Capture the cell that displays the provided text and extract its [x, y] central coordinate. 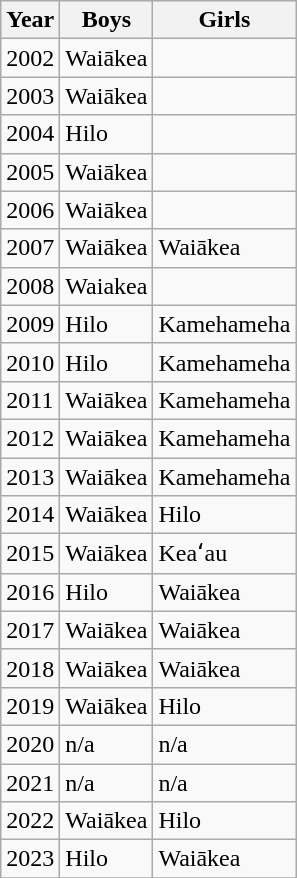
2006 [30, 210]
Waiakea [106, 286]
2015 [30, 554]
2020 [30, 744]
2003 [30, 96]
2013 [30, 477]
Year [30, 20]
2017 [30, 630]
2009 [30, 324]
2023 [30, 859]
Boys [106, 20]
2002 [30, 58]
2021 [30, 783]
2022 [30, 821]
Keaʻau [224, 554]
2010 [30, 362]
2014 [30, 515]
Girls [224, 20]
2011 [30, 400]
2016 [30, 592]
2019 [30, 706]
2012 [30, 438]
2007 [30, 248]
2005 [30, 172]
2004 [30, 134]
2018 [30, 668]
2008 [30, 286]
